Determine the (x, y) coordinate at the center of the cell enclosing the given text.  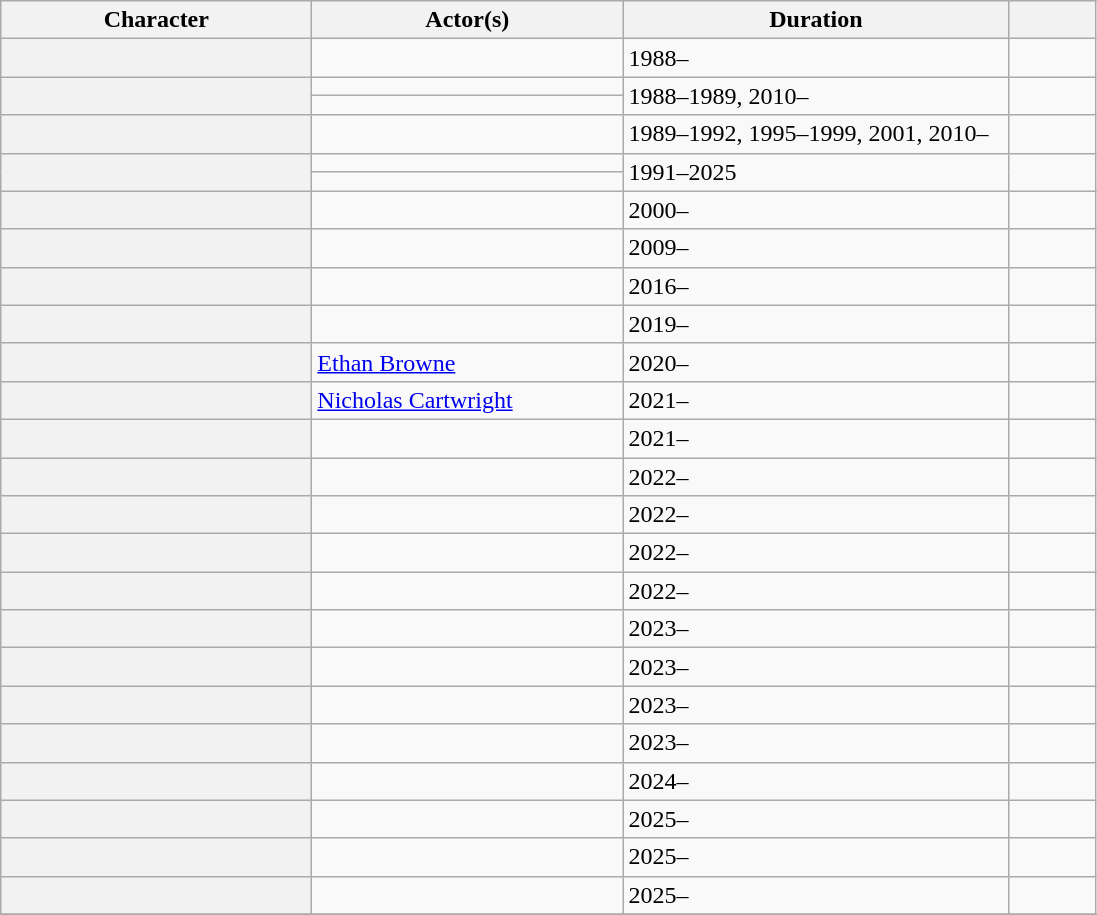
2009– (816, 248)
2020– (816, 362)
Actor(s) (468, 20)
Duration (816, 20)
1988–1989, 2010– (816, 96)
2016– (816, 286)
1988– (816, 58)
Ethan Browne (468, 362)
Nicholas Cartwright (468, 400)
1989–1992, 1995–1999, 2001, 2010– (816, 134)
2000– (816, 210)
2019– (816, 324)
1991–2025 (816, 172)
Character (156, 20)
2024– (816, 781)
